Find where the given text appears and provide that cell's center as (X, Y) coordinate. 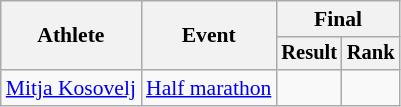
Result (309, 54)
Athlete (71, 36)
Final (338, 19)
Rank (371, 54)
Event (208, 36)
Half marathon (208, 88)
Mitja Kosovelj (71, 88)
